For the text-containing cell, return its midpoint in [X, Y] coordinate format. 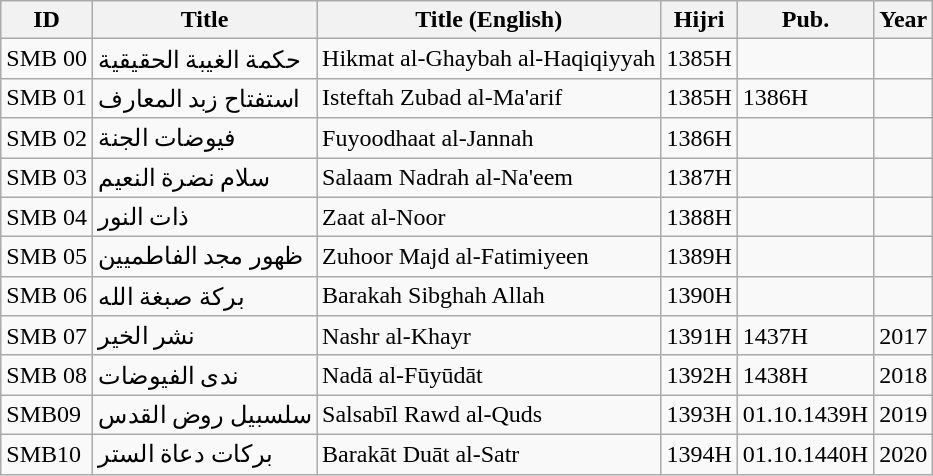
1390H [699, 296]
Hikmat al-Ghaybah al-Haqiqiyyah [489, 59]
Year [904, 20]
2020 [904, 454]
1389H [699, 257]
Hijri [699, 20]
SMB09 [47, 415]
سلسبيل روض القدس [205, 415]
SMB 02 [47, 138]
Nashr al-Khayr [489, 336]
SMB 03 [47, 178]
SMB 05 [47, 257]
Isteftah Zubad al-Ma'arif [489, 98]
Title [205, 20]
2017 [904, 336]
Barakāt Duāt al-Satr [489, 454]
SMB 08 [47, 375]
SMB 06 [47, 296]
2019 [904, 415]
فيوضات الجنة [205, 138]
SMB 04 [47, 217]
Zuhoor Majd al-Fatimiyeen [489, 257]
ظهور مجد الفاطميين [205, 257]
Title (English) [489, 20]
بركات دعاة الستر [205, 454]
Barakah Sibghah Allah [489, 296]
1437H [805, 336]
ذات النور [205, 217]
ID [47, 20]
SMB 00 [47, 59]
1387H [699, 178]
1393H [699, 415]
ندى الفيوضات [205, 375]
Salaam Nadrah al-Na'eem [489, 178]
2018 [904, 375]
Salsabīl Rawd al-Quds [489, 415]
Zaat al-Noor [489, 217]
1438H [805, 375]
1388H [699, 217]
بركة صبغة الله [205, 296]
Pub. [805, 20]
1394H [699, 454]
استفتاح زبد المعارف [205, 98]
SMB 07 [47, 336]
1391H [699, 336]
SMB10 [47, 454]
حكمة الغيبة الحقيقية [205, 59]
نشر الخير [205, 336]
Fuyoodhaat al-Jannah [489, 138]
1392H [699, 375]
SMB 01 [47, 98]
01.10.1440H [805, 454]
سلام نضرة النعيم [205, 178]
Nadā al-Fūyūdāt [489, 375]
01.10.1439H [805, 415]
